Search for the cell housing the specified text and yield its (x, y) center coordinate. 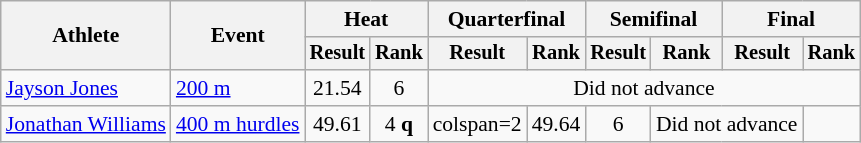
Jayson Jones (86, 88)
49.61 (338, 124)
200 m (238, 88)
Quarterfinal (507, 19)
4 q (399, 124)
colspan=2 (478, 124)
Heat (366, 19)
Athlete (86, 36)
Semifinal (653, 19)
21.54 (338, 88)
Final (791, 19)
Jonathan Williams (86, 124)
400 m hurdles (238, 124)
49.64 (556, 124)
Event (238, 36)
